Identify which cell holds the provided text, then report its (x, y) central coordinate. 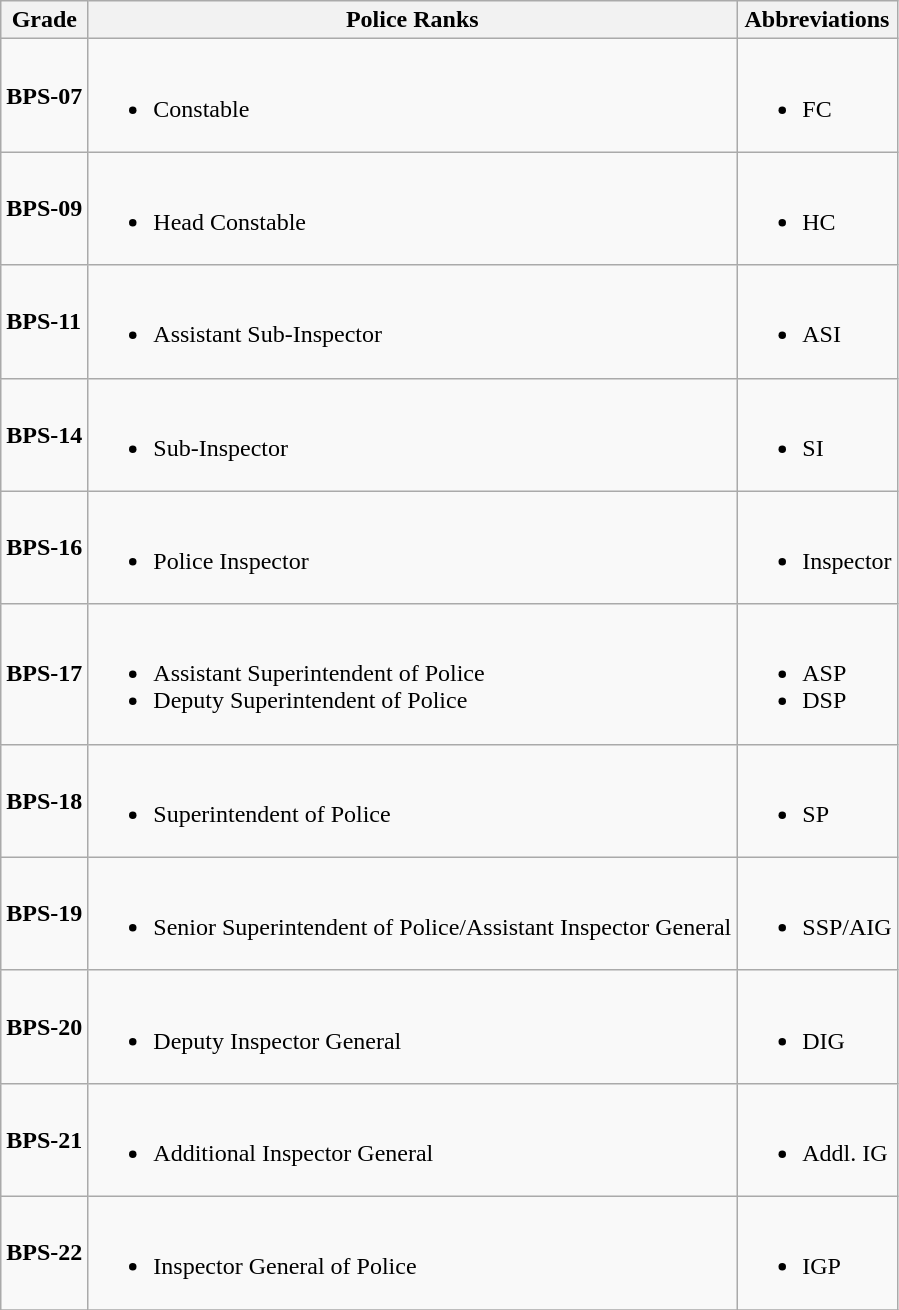
BPS-11 (44, 322)
BPS-20 (44, 1026)
BPS-09 (44, 208)
BPS-07 (44, 96)
ASI (817, 322)
BPS-22 (44, 1252)
Additional Inspector General (412, 1140)
Abbreviations (817, 20)
Senior Superintendent of Police/Assistant Inspector General (412, 914)
SI (817, 434)
Inspector General of Police (412, 1252)
SSP/AIG (817, 914)
SP (817, 800)
BPS-16 (44, 548)
Superintendent of Police (412, 800)
Head Constable (412, 208)
DIG (817, 1026)
Assistant Sub-Inspector (412, 322)
Assistant Superintendent of PoliceDeputy Superintendent of Police (412, 674)
BPS-18 (44, 800)
Sub-Inspector (412, 434)
Grade (44, 20)
BPS-19 (44, 914)
BPS-14 (44, 434)
ASPDSP (817, 674)
Police Ranks (412, 20)
IGP (817, 1252)
BPS-17 (44, 674)
Deputy Inspector General (412, 1026)
Inspector (817, 548)
FC (817, 96)
HC (817, 208)
Constable (412, 96)
Police Inspector (412, 548)
BPS-21 (44, 1140)
Addl. IG (817, 1140)
